Locate the cell with the specified text and output its (x, y) center coordinate. 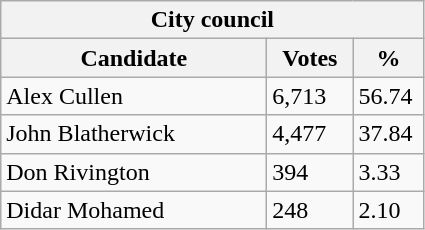
Don Rivington (134, 172)
6,713 (310, 96)
John Blatherwick (134, 134)
Votes (310, 58)
% (388, 58)
City council (212, 20)
56.74 (388, 96)
37.84 (388, 134)
4,477 (310, 134)
394 (310, 172)
Alex Cullen (134, 96)
3.33 (388, 172)
2.10 (388, 210)
Didar Mohamed (134, 210)
Candidate (134, 58)
248 (310, 210)
